Scan for the cell matching the given text and deliver its [x, y] coordinate at center. 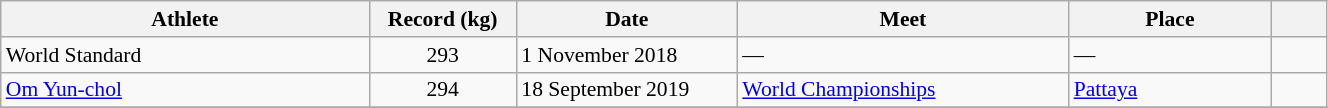
Pattaya [1170, 90]
Place [1170, 19]
Record (kg) [442, 19]
18 September 2019 [626, 90]
Date [626, 19]
293 [442, 55]
294 [442, 90]
Meet [902, 19]
World Championships [902, 90]
World Standard [185, 55]
Om Yun-chol [185, 90]
1 November 2018 [626, 55]
Athlete [185, 19]
